Capture the cell that displays the provided text and extract its [x, y] central coordinate. 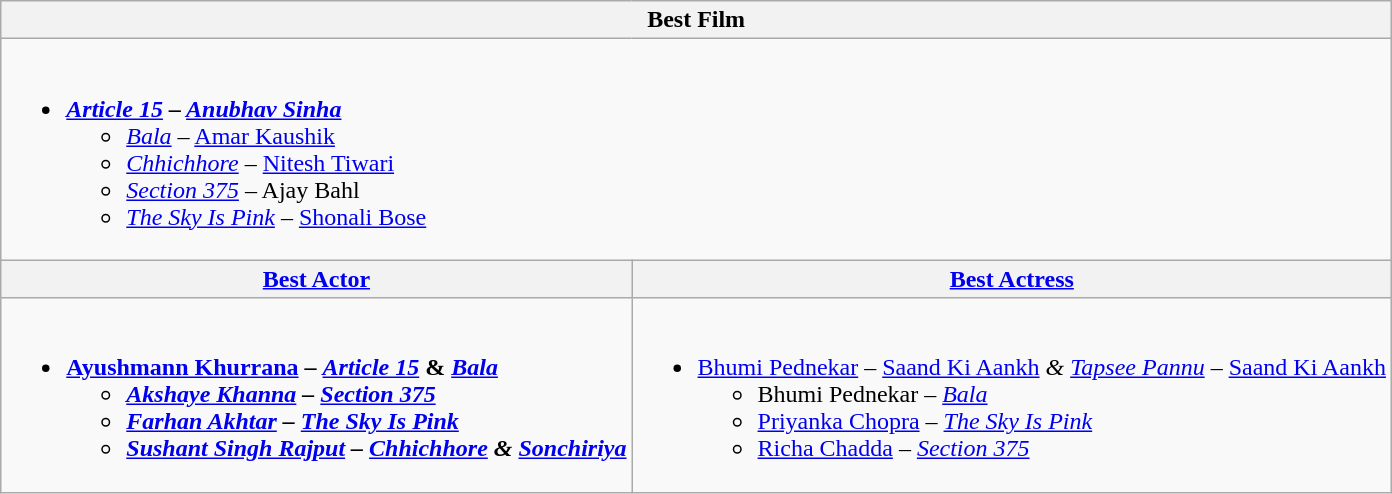
Best Actor [316, 279]
Bhumi Pednekar – Saand Ki Aankh & Tapsee Pannu – Saand Ki AankhBhumi Pednekar – BalaPriyanka Chopra – The Sky Is PinkRicha Chadda – Section 375 [1012, 395]
Article 15 – Anubhav SinhaBala – Amar KaushikChhichhore – Nitesh TiwariSection 375 – Ajay BahlThe Sky Is Pink – Shonali Bose [696, 150]
Best Actress [1012, 279]
Best Film [696, 20]
Ayushmann Khurrana – Article 15 & BalaAkshaye Khanna – Section 375Farhan Akhtar – The Sky Is PinkSushant Singh Rajput – Chhichhore & Sonchiriya [316, 395]
